Return (X, Y) of the center of cell containing provided text 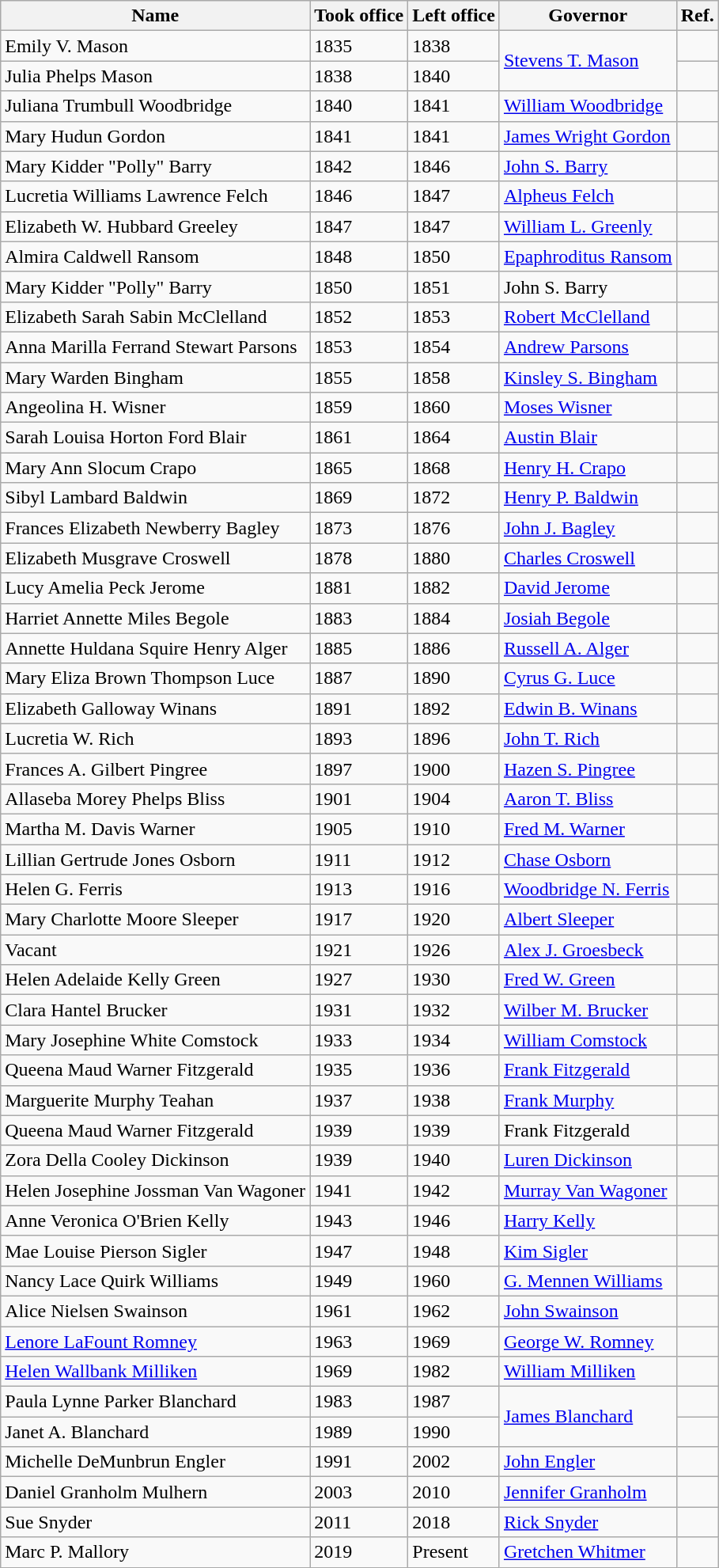
1880 (454, 558)
1835 (359, 46)
Marc P. Mallory (155, 1552)
Helen G. Ferris (155, 890)
1851 (454, 287)
Aaron T. Bliss (588, 799)
1876 (454, 528)
1946 (454, 1221)
Rick Snyder (588, 1522)
William L. Greenly (588, 226)
Edwin B. Winans (588, 708)
Wilber M. Brucker (588, 1010)
Helen Adelaide Kelly Green (155, 980)
1882 (454, 588)
Juliana Trumbull Woodbridge (155, 106)
William Comstock (588, 1040)
1892 (454, 708)
David Jerome (588, 588)
1873 (359, 528)
Julia Phelps Mason (155, 76)
James Blanchard (588, 1417)
Austin Blair (588, 438)
Mary Josephine White Comstock (155, 1040)
2018 (454, 1522)
Martha M. Davis Warner (155, 829)
1872 (454, 498)
1941 (359, 1190)
1900 (454, 769)
Luren Dickinson (588, 1160)
1910 (454, 829)
Allaseba Morey Phelps Bliss (155, 799)
1963 (359, 1342)
1991 (359, 1462)
Mary Charlotte Moore Sleeper (155, 920)
1904 (454, 799)
George W. Romney (588, 1342)
Mary Ann Slocum Crapo (155, 468)
John Engler (588, 1462)
Alex J. Groesbeck (588, 950)
1987 (454, 1402)
Ref. (698, 16)
1861 (359, 438)
Harriet Annette Miles Begole (155, 618)
Stevens T. Mason (588, 61)
1842 (359, 166)
Lucretia Williams Lawrence Felch (155, 196)
William Milliken (588, 1372)
Left office (454, 16)
1852 (359, 317)
Elizabeth W. Hubbard Greeley (155, 226)
1960 (454, 1281)
1916 (454, 890)
Elizabeth Musgrave Croswell (155, 558)
Andrew Parsons (588, 347)
1865 (359, 468)
1932 (454, 1010)
Helen Wallbank Milliken (155, 1372)
Angeolina H. Wisner (155, 408)
Present (454, 1552)
Paula Lynne Parker Blanchard (155, 1402)
1949 (359, 1281)
Jennifer Granholm (588, 1492)
1930 (454, 980)
Josiah Begole (588, 618)
2003 (359, 1492)
1855 (359, 378)
Frances A. Gilbert Pingree (155, 769)
John J. Bagley (588, 528)
Mary Eliza Brown Thompson Luce (155, 678)
Governor (588, 16)
Chase Osborn (588, 859)
1927 (359, 980)
1859 (359, 408)
1854 (454, 347)
Emily V. Mason (155, 46)
1931 (359, 1010)
1920 (454, 920)
1905 (359, 829)
Albert Sleeper (588, 920)
1885 (359, 648)
Helen Josephine Jossman Van Wagoner (155, 1190)
2002 (454, 1462)
John Swainson (588, 1311)
Sue Snyder (155, 1522)
Annette Huldana Squire Henry Alger (155, 648)
Elizabeth Sarah Sabin McClelland (155, 317)
Russell A. Alger (588, 648)
Name (155, 16)
Elizabeth Galloway Winans (155, 708)
1933 (359, 1040)
James Wright Gordon (588, 136)
Charles Croswell (588, 558)
Moses Wisner (588, 408)
1883 (359, 618)
Lucretia W. Rich (155, 738)
1887 (359, 678)
Clara Hantel Brucker (155, 1010)
1886 (454, 648)
1942 (454, 1190)
Zora Della Cooley Dickinson (155, 1160)
1901 (359, 799)
Robert McClelland (588, 317)
1938 (454, 1100)
1881 (359, 588)
Daniel Granholm Mulhern (155, 1492)
Alpheus Felch (588, 196)
1864 (454, 438)
Nancy Lace Quirk Williams (155, 1281)
1897 (359, 769)
Fred W. Green (588, 980)
Lucy Amelia Peck Jerome (155, 588)
Sibyl Lambard Baldwin (155, 498)
John T. Rich (588, 738)
Lenore LaFount Romney (155, 1342)
1869 (359, 498)
1937 (359, 1100)
1936 (454, 1070)
1935 (359, 1070)
1913 (359, 890)
Vacant (155, 950)
2011 (359, 1522)
1917 (359, 920)
1934 (454, 1040)
Frank Murphy (588, 1100)
Mae Louise Pierson Sigler (155, 1251)
William Woodbridge (588, 106)
G. Mennen Williams (588, 1281)
Alice Nielsen Swainson (155, 1311)
1962 (454, 1311)
Took office (359, 16)
1982 (454, 1372)
1878 (359, 558)
1891 (359, 708)
1983 (359, 1402)
Anna Marilla Ferrand Stewart Parsons (155, 347)
Epaphroditus Ransom (588, 256)
1860 (454, 408)
1943 (359, 1221)
2019 (359, 1552)
1989 (359, 1432)
Kinsley S. Bingham (588, 378)
Henry P. Baldwin (588, 498)
1884 (454, 618)
1990 (454, 1432)
1911 (359, 859)
Hazen S. Pingree (588, 769)
Fred M. Warner (588, 829)
1961 (359, 1311)
Harry Kelly (588, 1221)
1921 (359, 950)
Sarah Louisa Horton Ford Blair (155, 438)
Lillian Gertrude Jones Osborn (155, 859)
2010 (454, 1492)
1848 (359, 256)
Gretchen Whitmer (588, 1552)
Anne Veronica O'Brien Kelly (155, 1221)
Mary Warden Bingham (155, 378)
1926 (454, 950)
1893 (359, 738)
1948 (454, 1251)
1890 (454, 678)
1940 (454, 1160)
Frances Elizabeth Newberry Bagley (155, 528)
1912 (454, 859)
1896 (454, 738)
Marguerite Murphy Teahan (155, 1100)
1858 (454, 378)
Janet A. Blanchard (155, 1432)
Woodbridge N. Ferris (588, 890)
Cyrus G. Luce (588, 678)
1947 (359, 1251)
Michelle DeMunbrun Engler (155, 1462)
Murray Van Wagoner (588, 1190)
Kim Sigler (588, 1251)
1868 (454, 468)
Mary Hudun Gordon (155, 136)
Almira Caldwell Ransom (155, 256)
Henry H. Crapo (588, 468)
